Locate the cell with the specified text and output its (X, Y) center coordinate. 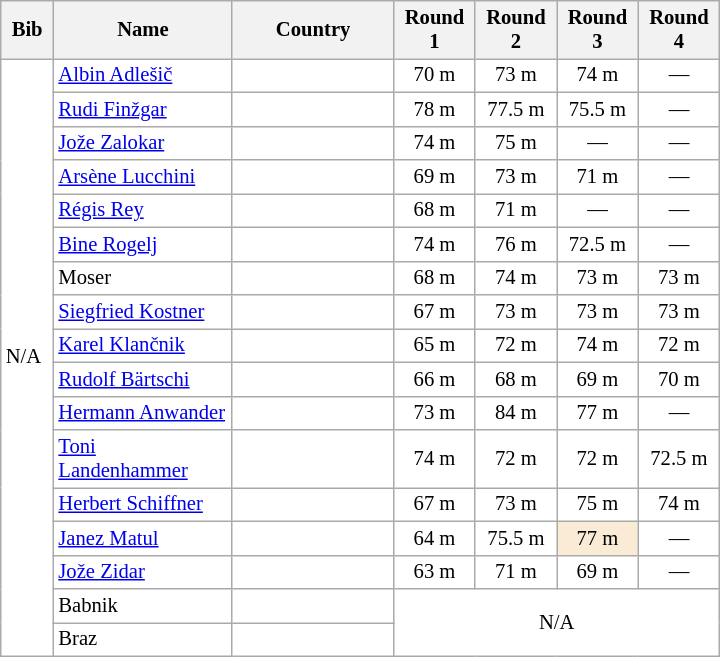
Moser (142, 278)
Country (312, 29)
65 m (434, 345)
Herbert Schiffner (142, 504)
Jože Zidar (142, 572)
Rudolf Bärtschi (142, 379)
Karel Klančnik (142, 345)
77.5 m (516, 109)
Name (142, 29)
Round 3 (598, 29)
76 m (516, 244)
66 m (434, 379)
Round 2 (516, 29)
Albin Adlešič (142, 75)
Rudi Finžgar (142, 109)
Janez Matul (142, 538)
Bib (28, 29)
Jože Zalokar (142, 143)
64 m (434, 538)
Siegfried Kostner (142, 311)
Régis Rey (142, 210)
Arsène Lucchini (142, 177)
Babnik (142, 605)
Round 4 (679, 29)
Round 1 (434, 29)
78 m (434, 109)
Bine Rogelj (142, 244)
84 m (516, 413)
63 m (434, 572)
Braz (142, 639)
Toni Landenhammer (142, 459)
Hermann Anwander (142, 413)
